Return the [x, y] coordinate for the center point of the cell that contains the specified text.  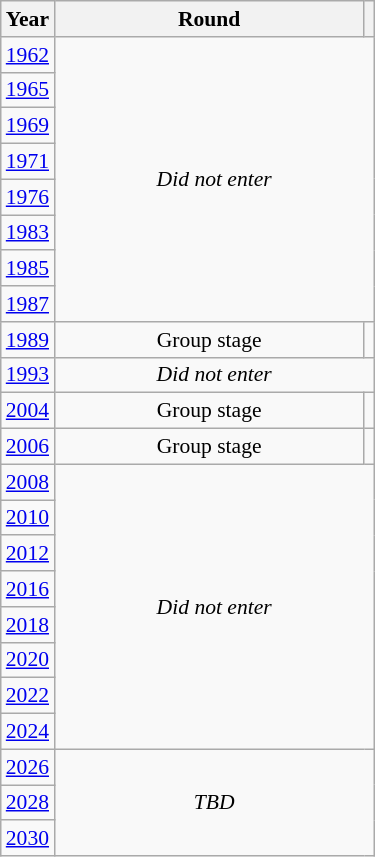
1983 [28, 233]
1962 [28, 55]
1985 [28, 269]
2024 [28, 732]
1987 [28, 304]
1989 [28, 340]
2004 [28, 411]
2018 [28, 625]
2008 [28, 482]
2016 [28, 589]
2006 [28, 447]
2020 [28, 660]
1993 [28, 375]
1971 [28, 162]
1965 [28, 90]
1969 [28, 126]
Year [28, 19]
2028 [28, 803]
2012 [28, 554]
2010 [28, 518]
2022 [28, 696]
2026 [28, 767]
Round [209, 19]
2030 [28, 839]
TBD [214, 802]
1976 [28, 197]
